Find where the given text appears and provide that cell's center as (x, y) coordinate. 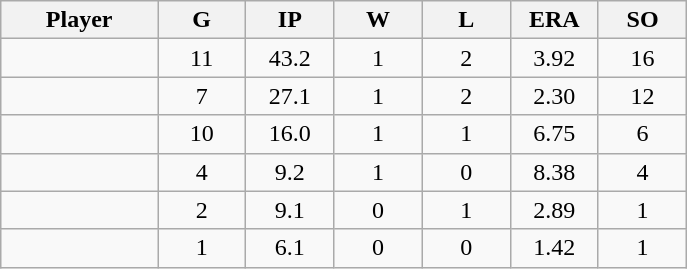
12 (642, 96)
SO (642, 20)
10 (202, 134)
16 (642, 58)
6.75 (554, 134)
7 (202, 96)
L (466, 20)
11 (202, 58)
9.1 (290, 210)
16.0 (290, 134)
6.1 (290, 248)
1.42 (554, 248)
9.2 (290, 172)
8.38 (554, 172)
6 (642, 134)
27.1 (290, 96)
2.89 (554, 210)
43.2 (290, 58)
IP (290, 20)
3.92 (554, 58)
G (202, 20)
ERA (554, 20)
2.30 (554, 96)
Player (80, 20)
W (378, 20)
